Extract the (x, y) coordinate from the center of the cell holding the provided text.  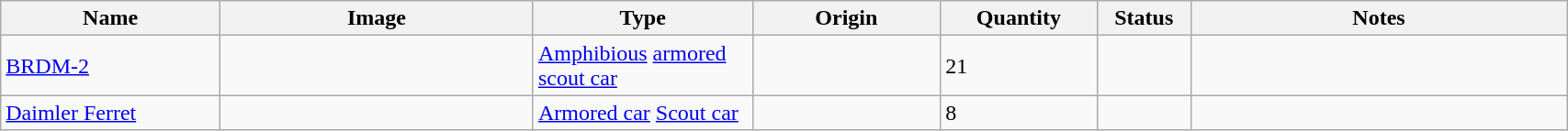
Name (110, 18)
Daimler Ferret (110, 113)
21 (1019, 66)
Origin (847, 18)
Type (643, 18)
Notes (1378, 18)
BRDM-2 (110, 66)
Quantity (1019, 18)
Image (377, 18)
8 (1019, 113)
Amphibious armored scout car (643, 66)
Status (1144, 18)
Armored car Scout car (643, 113)
